Provide the [X, Y] coordinate of the cell's center where the given text is located.  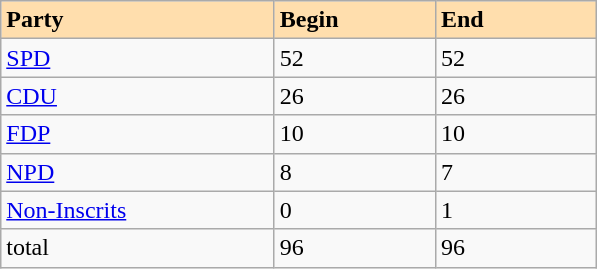
FDP [138, 134]
7 [516, 172]
1 [516, 210]
Party [138, 20]
total [138, 248]
0 [354, 210]
CDU [138, 96]
Begin [354, 20]
NPD [138, 172]
8 [354, 172]
End [516, 20]
Non-Inscrits [138, 210]
SPD [138, 58]
